Return the [X, Y] coordinate for the center point of the cell that contains the specified text.  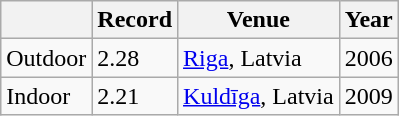
Record [135, 20]
2009 [368, 96]
2.21 [135, 96]
Outdoor [46, 58]
Riga, Latvia [259, 58]
Venue [259, 20]
Indoor [46, 96]
Year [368, 20]
Kuldīga, Latvia [259, 96]
2006 [368, 58]
2.28 [135, 58]
